Identify which cell holds the provided text, then report its (X, Y) central coordinate. 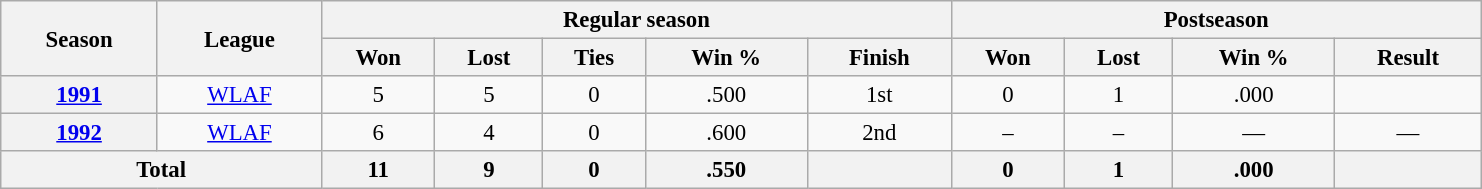
Regular season (637, 20)
9 (489, 170)
.550 (726, 170)
Result (1408, 58)
.600 (726, 133)
.500 (726, 95)
11 (378, 170)
League (239, 38)
Postseason (1216, 20)
Total (162, 170)
Finish (879, 58)
Season (80, 38)
1991 (80, 95)
2nd (879, 133)
1st (879, 95)
6 (378, 133)
4 (489, 133)
Ties (594, 58)
1992 (80, 133)
